Find where the given text appears and provide that cell's center as (x, y) coordinate. 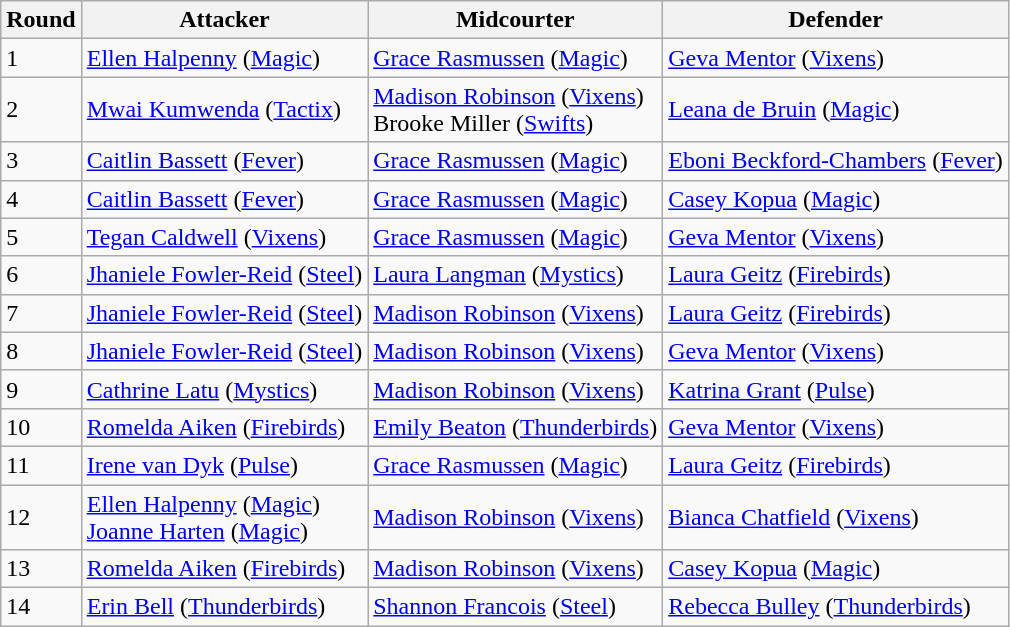
Erin Bell (Thunderbirds) (224, 607)
Attacker (224, 20)
13 (41, 569)
8 (41, 351)
Shannon Francois (Steel) (516, 607)
Midcourter (516, 20)
Laura Langman (Mystics) (516, 275)
10 (41, 427)
Mwai Kumwenda (Tactix) (224, 110)
Round (41, 20)
Eboni Beckford-Chambers (Fever) (836, 161)
11 (41, 465)
Katrina Grant (Pulse) (836, 389)
Ellen Halpenny (Magic) (224, 58)
Rebecca Bulley (Thunderbirds) (836, 607)
Tegan Caldwell (Vixens) (224, 237)
Madison Robinson (Vixens) Brooke Miller (Swifts) (516, 110)
Emily Beaton (Thunderbirds) (516, 427)
5 (41, 237)
1 (41, 58)
9 (41, 389)
Ellen Halpenny (Magic) Joanne Harten (Magic) (224, 516)
14 (41, 607)
3 (41, 161)
2 (41, 110)
Irene van Dyk (Pulse) (224, 465)
Leana de Bruin (Magic) (836, 110)
Defender (836, 20)
Bianca Chatfield (Vixens) (836, 516)
4 (41, 199)
6 (41, 275)
Cathrine Latu (Mystics) (224, 389)
7 (41, 313)
12 (41, 516)
